Determine the (x, y) coordinate at the center of the cell enclosing the given text.  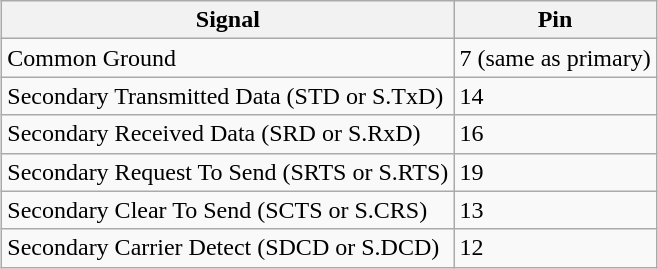
Common Ground (228, 58)
19 (555, 172)
13 (555, 210)
Secondary Received Data (SRD or S.RxD) (228, 134)
7 (same as primary) (555, 58)
Secondary Carrier Detect (SDCD or S.DCD) (228, 248)
16 (555, 134)
Secondary Request To Send (SRTS or S.RTS) (228, 172)
Secondary Clear To Send (SCTS or S.CRS) (228, 210)
14 (555, 96)
Secondary Transmitted Data (STD or S.TxD) (228, 96)
12 (555, 248)
Pin (555, 20)
Signal (228, 20)
